Capture the cell that displays the provided text and extract its (X, Y) central coordinate. 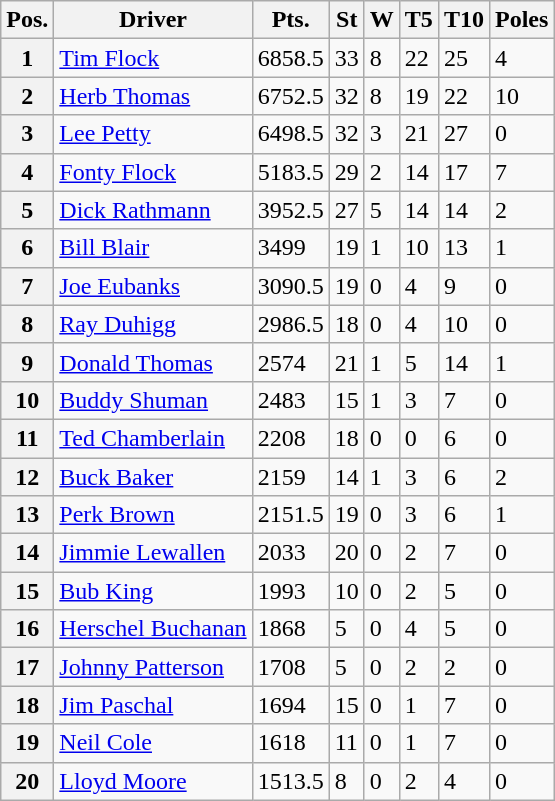
Driver (153, 20)
29 (346, 172)
Tim Flock (153, 58)
6498.5 (290, 134)
2483 (290, 400)
2986.5 (290, 324)
1993 (290, 591)
T5 (418, 20)
1618 (290, 743)
3952.5 (290, 210)
St (346, 20)
25 (464, 58)
6858.5 (290, 58)
Bub King (153, 591)
1868 (290, 629)
Dick Rathmann (153, 210)
3090.5 (290, 286)
2151.5 (290, 515)
Jimmie Lewallen (153, 553)
Buck Baker (153, 477)
2574 (290, 362)
12 (28, 477)
Herb Thomas (153, 96)
Donald Thomas (153, 362)
Ted Chamberlain (153, 438)
3499 (290, 248)
Jim Paschal (153, 705)
Perk Brown (153, 515)
6752.5 (290, 96)
Lloyd Moore (153, 781)
Lee Petty (153, 134)
Ray Duhigg (153, 324)
Joe Eubanks (153, 286)
2159 (290, 477)
2033 (290, 553)
Johnny Patterson (153, 667)
Poles (521, 20)
T10 (464, 20)
16 (28, 629)
Herschel Buchanan (153, 629)
Pos. (28, 20)
Buddy Shuman (153, 400)
2208 (290, 438)
5183.5 (290, 172)
1513.5 (290, 781)
1708 (290, 667)
Bill Blair (153, 248)
Neil Cole (153, 743)
33 (346, 58)
1694 (290, 705)
Fonty Flock (153, 172)
W (382, 20)
Pts. (290, 20)
